Capture the cell that displays the provided text and extract its (x, y) central coordinate. 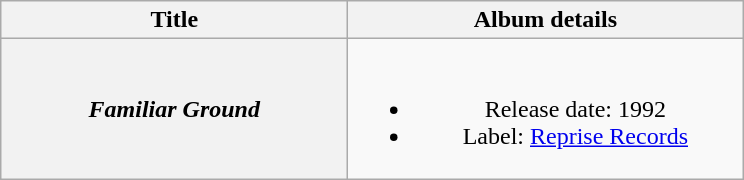
Familiar Ground (174, 109)
Album details (546, 20)
Title (174, 20)
Release date: 1992Label: Reprise Records (546, 109)
